Scan for the cell matching the given text and deliver its (X, Y) coordinate at center. 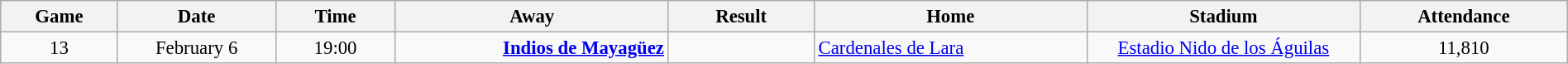
Away (532, 17)
Time (336, 17)
Result (741, 17)
Estadio Nido de los Águilas (1223, 48)
19:00 (336, 48)
February 6 (197, 48)
Home (950, 17)
Indios de Mayagüez (532, 48)
Game (60, 17)
Date (197, 17)
Stadium (1223, 17)
13 (60, 48)
11,810 (1464, 48)
Cardenales de Lara (950, 48)
Attendance (1464, 17)
